Extract the [X, Y] coordinate from the center of the cell holding the provided text.  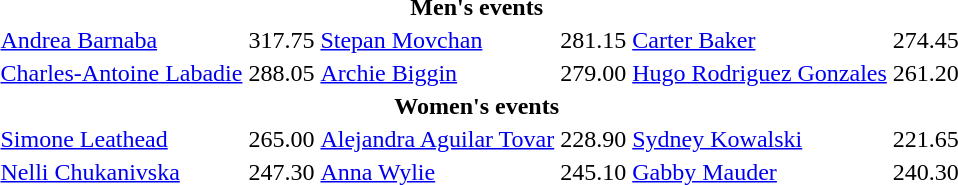
Carter Baker [760, 40]
Stepan Movchan [438, 40]
288.05 [282, 73]
228.90 [594, 139]
281.15 [594, 40]
279.00 [594, 73]
Alejandra Aguilar Tovar [438, 139]
Sydney Kowalski [760, 139]
317.75 [282, 40]
Archie Biggin [438, 73]
265.00 [282, 139]
Hugo Rodriguez Gonzales [760, 73]
